Identify which cell holds the provided text, then report its (X, Y) central coordinate. 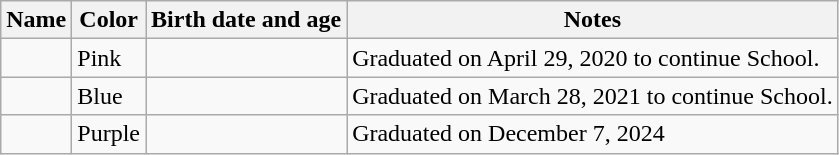
Birth date and age (246, 20)
Notes (593, 20)
Graduated on December 7, 2024 (593, 134)
Color (109, 20)
Blue (109, 96)
Pink (109, 58)
Graduated on March 28, 2021 to continue School. (593, 96)
Purple (109, 134)
Name (36, 20)
Graduated on April 29, 2020 to continue School. (593, 58)
